From the cell containing the given text, extract its center point as (x, y) coordinate. 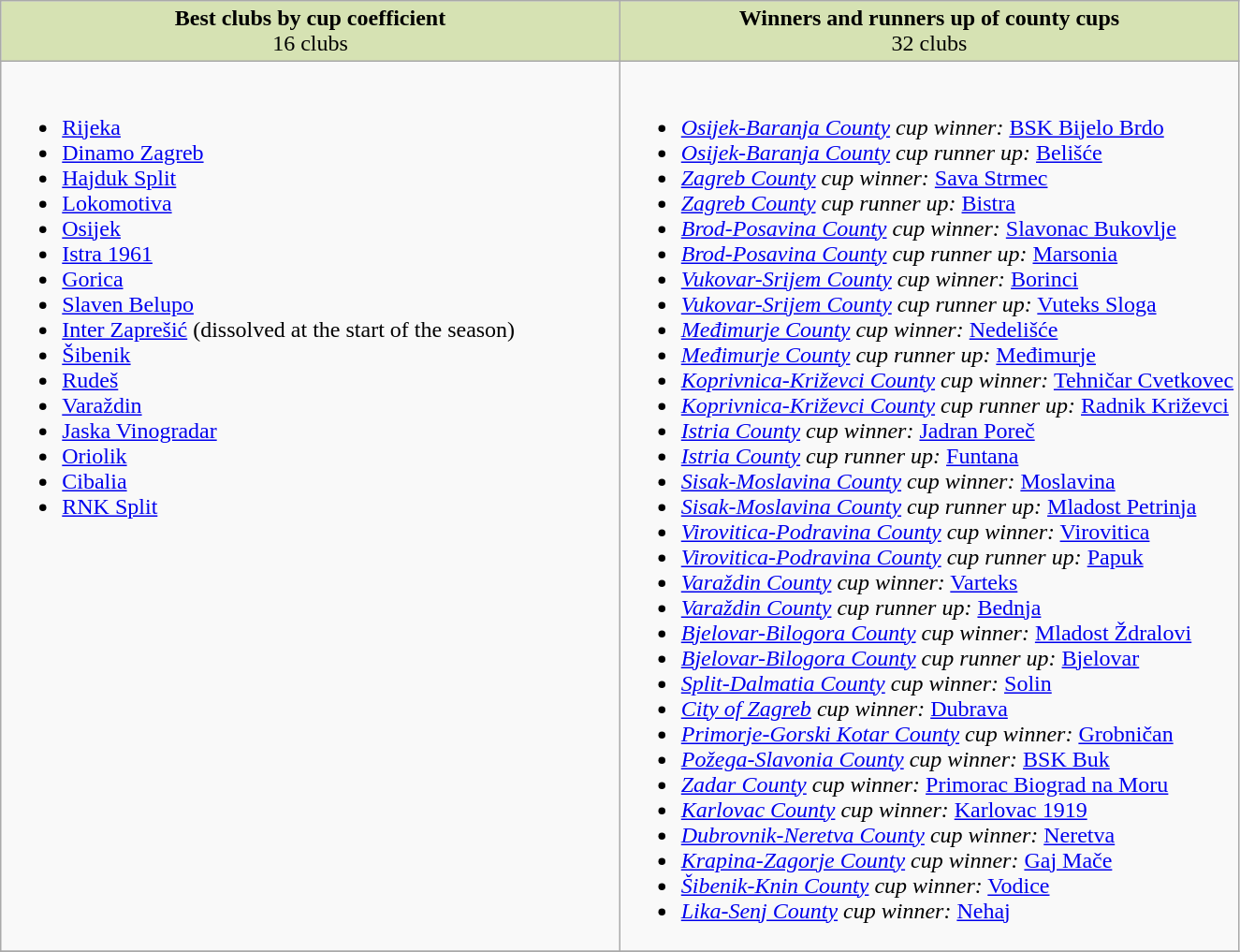
Winners and runners up of county cups32 clubs (928, 32)
Best clubs by cup coefficient16 clubs (311, 32)
